Search for the cell housing the specified text and yield its [x, y] center coordinate. 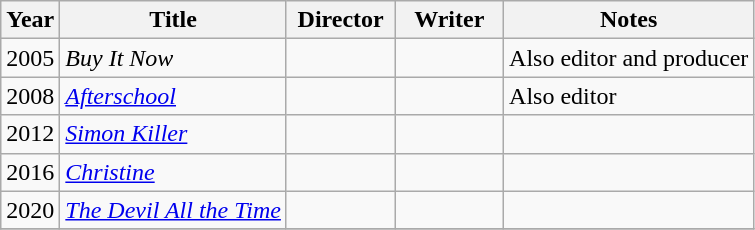
2005 [30, 58]
The Devil All the Time [174, 210]
Writer [450, 20]
2008 [30, 96]
Notes [629, 20]
Title [174, 20]
Director [340, 20]
Buy It Now [174, 58]
2020 [30, 210]
2012 [30, 134]
Afterschool [174, 96]
Year [30, 20]
2016 [30, 172]
Also editor and producer [629, 58]
Also editor [629, 96]
Christine [174, 172]
Simon Killer [174, 134]
